Detect which cell encompasses the target text, then output its [x, y] center coordinate. 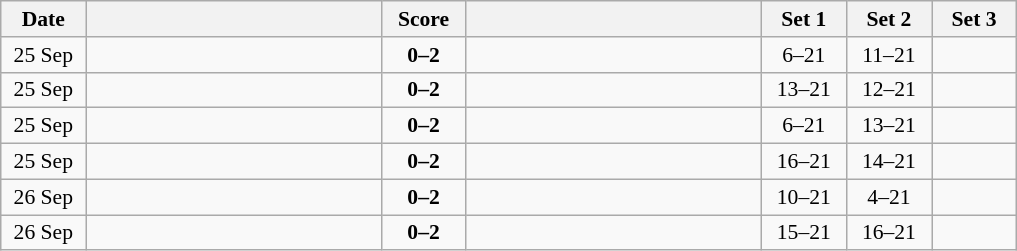
15–21 [804, 233]
Score [424, 19]
Set 2 [888, 19]
14–21 [888, 162]
Set 3 [974, 19]
Date [44, 19]
12–21 [888, 90]
11–21 [888, 55]
10–21 [804, 197]
Set 1 [804, 19]
4–21 [888, 197]
